Extract the [X, Y] coordinate from the center of the cell holding the provided text.  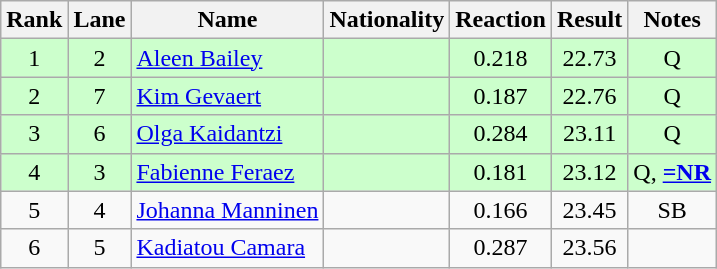
Kim Gevaert [228, 96]
0.187 [501, 96]
7 [100, 96]
SB [672, 210]
23.12 [589, 172]
Lane [100, 20]
23.56 [589, 248]
Reaction [501, 20]
Olga Kaidantzi [228, 134]
0.287 [501, 248]
Q, =NR [672, 172]
23.45 [589, 210]
22.76 [589, 96]
22.73 [589, 58]
1 [34, 58]
Aleen Bailey [228, 58]
Nationality [387, 20]
0.284 [501, 134]
Rank [34, 20]
Fabienne Feraez [228, 172]
Name [228, 20]
Notes [672, 20]
0.218 [501, 58]
Kadiatou Camara [228, 248]
Johanna Manninen [228, 210]
23.11 [589, 134]
Result [589, 20]
0.181 [501, 172]
0.166 [501, 210]
